Detect which cell encompasses the target text, then output its (x, y) center coordinate. 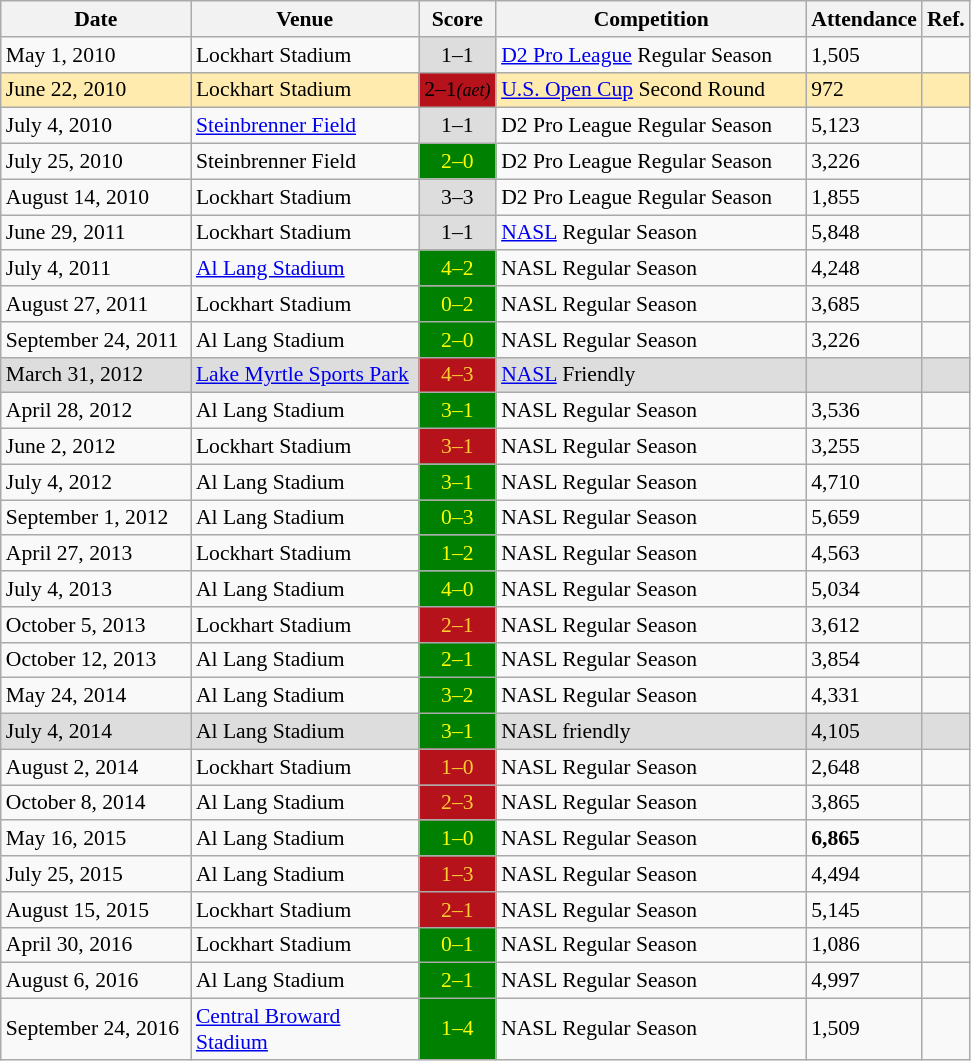
June 29, 2011 (96, 233)
3,536 (864, 411)
August 15, 2015 (96, 910)
October 5, 2013 (96, 625)
3,854 (864, 660)
Lake Myrtle Sports Park (305, 375)
1,086 (864, 945)
4–3 (457, 375)
1,855 (864, 197)
4,331 (864, 696)
Competition (651, 19)
April 27, 2013 (96, 554)
1–3 (457, 874)
July 4, 2014 (96, 732)
Ref. (946, 19)
August 2, 2014 (96, 767)
May 24, 2014 (96, 696)
5,145 (864, 910)
1,509 (864, 1030)
4,710 (864, 482)
1,505 (864, 55)
5,848 (864, 233)
June 22, 2010 (96, 90)
4,105 (864, 732)
August 27, 2011 (96, 304)
September 24, 2011 (96, 340)
Date (96, 19)
1–2 (457, 554)
3–2 (457, 696)
July 4, 2010 (96, 126)
2,648 (864, 767)
0–3 (457, 518)
5,659 (864, 518)
October 8, 2014 (96, 803)
3,612 (864, 625)
3–3 (457, 197)
June 2, 2012 (96, 447)
0–2 (457, 304)
Central Broward Stadium (305, 1030)
Score (457, 19)
3,685 (864, 304)
4–2 (457, 269)
September 24, 2016 (96, 1030)
3,255 (864, 447)
Venue (305, 19)
6,865 (864, 839)
3,865 (864, 803)
4,248 (864, 269)
5,034 (864, 589)
August 6, 2016 (96, 981)
September 1, 2012 (96, 518)
April 30, 2016 (96, 945)
Attendance (864, 19)
4,494 (864, 874)
2–1(aet) (457, 90)
March 31, 2012 (96, 375)
August 14, 2010 (96, 197)
U.S. Open Cup Second Round (651, 90)
October 12, 2013 (96, 660)
NASL Friendly (651, 375)
NASL friendly (651, 732)
4–0 (457, 589)
July 4, 2012 (96, 482)
July 4, 2011 (96, 269)
4,563 (864, 554)
May 1, 2010 (96, 55)
972 (864, 90)
1–4 (457, 1030)
2–3 (457, 803)
July 4, 2013 (96, 589)
4,997 (864, 981)
July 25, 2010 (96, 162)
0–1 (457, 945)
5,123 (864, 126)
July 25, 2015 (96, 874)
May 16, 2015 (96, 839)
April 28, 2012 (96, 411)
